Identify which cell holds the provided text, then report its (x, y) central coordinate. 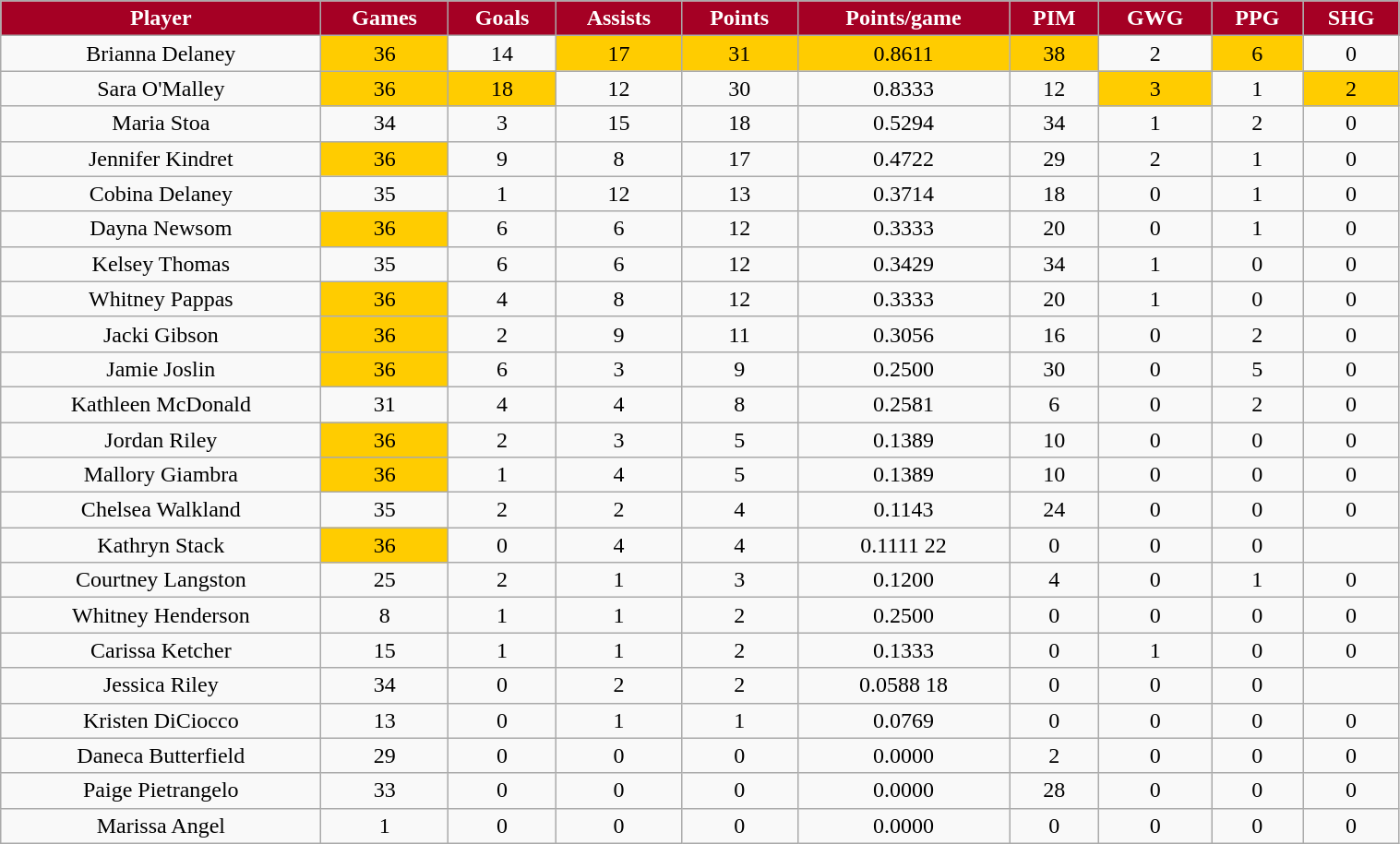
0.1200 (903, 580)
0.1143 (903, 510)
33 (384, 791)
Assists (618, 18)
Whitney Henderson (161, 615)
Kelsey Thomas (161, 264)
Player (161, 18)
Courtney Langston (161, 580)
Jessica Riley (161, 685)
11 (739, 334)
0.4722 (903, 159)
Marissa Angel (161, 826)
Jamie Joslin (161, 369)
Kathryn Stack (161, 545)
Dayna Newsom (161, 229)
Goals (502, 18)
24 (1054, 510)
Sara O'Malley (161, 89)
38 (1054, 53)
16 (1054, 334)
0.1111 22 (903, 545)
PPG (1257, 18)
0.3429 (903, 264)
Points/game (903, 18)
0.0769 (903, 720)
Cobina Delaney (161, 194)
25 (384, 580)
0.3714 (903, 194)
Paige Pietrangelo (161, 791)
Jennifer Kindret (161, 159)
0.8611 (903, 53)
Games (384, 18)
Chelsea Walkland (161, 510)
Mallory Giambra (161, 475)
PIM (1054, 18)
Carissa Ketcher (161, 650)
0.5294 (903, 124)
Daneca Butterfield (161, 755)
0.3056 (903, 334)
Maria Stoa (161, 124)
Kathleen McDonald (161, 404)
14 (502, 53)
SHG (1351, 18)
Jordan Riley (161, 440)
28 (1054, 791)
0.1333 (903, 650)
Points (739, 18)
0.2581 (903, 404)
0.0588 18 (903, 685)
0.8333 (903, 89)
Jacki Gibson (161, 334)
Whitney Pappas (161, 299)
Kristen DiCiocco (161, 720)
Brianna Delaney (161, 53)
GWG (1155, 18)
